Output the (X, Y) coordinate of the center of the cell containing the given text.  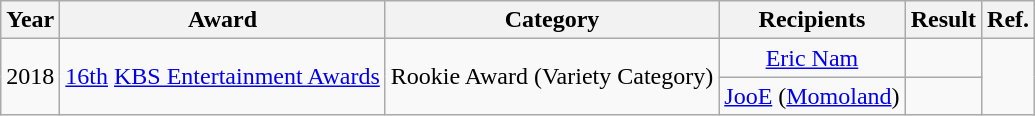
Result (943, 20)
Ref. (1008, 20)
Eric Nam (812, 58)
JooE (Momoland) (812, 96)
Rookie Award (Variety Category) (552, 77)
Year (30, 20)
2018 (30, 77)
Category (552, 20)
Award (223, 20)
Recipients (812, 20)
16th KBS Entertainment Awards (223, 77)
